Find where the given text appears and provide that cell's center as (X, Y) coordinate. 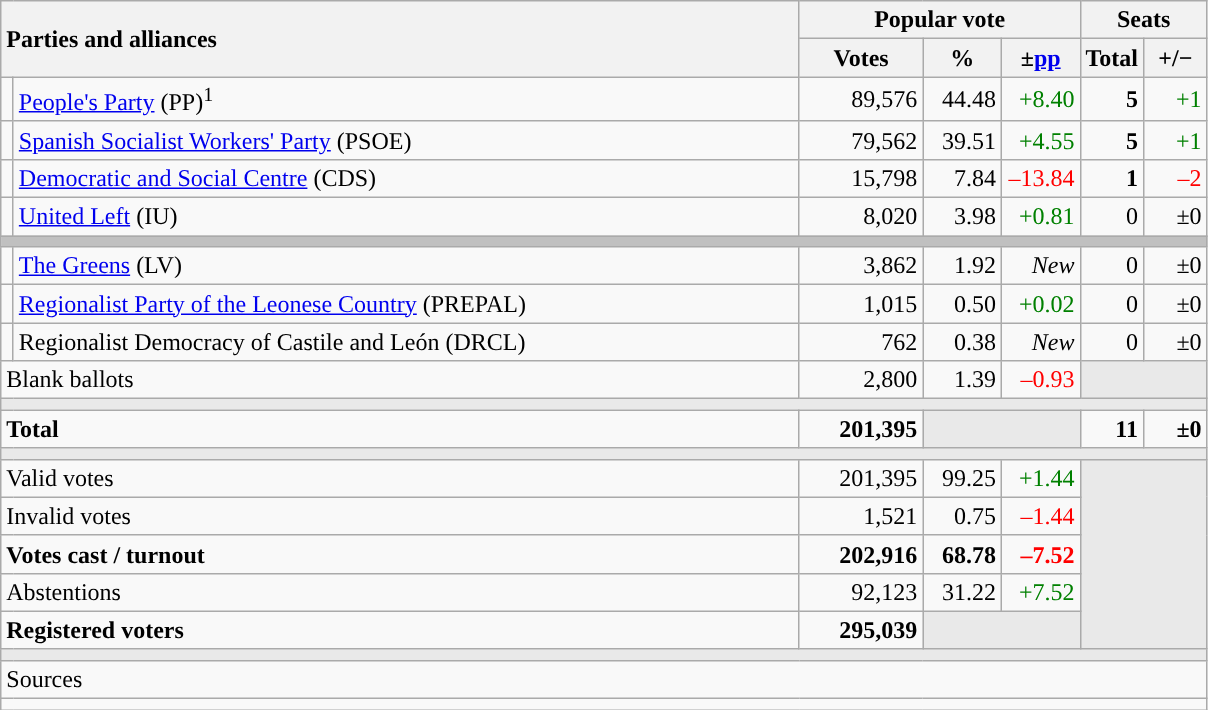
Spanish Socialist Workers' Party (PSOE) (406, 140)
+8.40 (1040, 100)
+0.02 (1040, 304)
–13.84 (1040, 178)
11 (1112, 429)
89,576 (861, 100)
1 (1112, 178)
% (962, 58)
1.39 (962, 380)
Sources (604, 679)
Valid votes (400, 478)
3.98 (962, 217)
8,020 (861, 217)
Abstentions (400, 592)
±pp (1040, 58)
92,123 (861, 592)
+/− (1176, 58)
Blank ballots (400, 380)
Seats (1144, 20)
–1.44 (1040, 516)
0.50 (962, 304)
31.22 (962, 592)
Invalid votes (400, 516)
1,015 (861, 304)
202,916 (861, 554)
39.51 (962, 140)
Popular vote (940, 20)
+0.81 (1040, 217)
Votes (861, 58)
Democratic and Social Centre (CDS) (406, 178)
3,862 (861, 266)
Regionalist Party of the Leonese Country (PREPAL) (406, 304)
Registered voters (400, 630)
–7.52 (1040, 554)
–0.93 (1040, 380)
–2 (1176, 178)
Parties and alliances (400, 39)
+1.44 (1040, 478)
1,521 (861, 516)
+7.52 (1040, 592)
7.84 (962, 178)
762 (861, 342)
2,800 (861, 380)
15,798 (861, 178)
The Greens (LV) (406, 266)
1.92 (962, 266)
0.38 (962, 342)
People's Party (PP)1 (406, 100)
0.75 (962, 516)
Regionalist Democracy of Castile and León (DRCL) (406, 342)
68.78 (962, 554)
United Left (IU) (406, 217)
79,562 (861, 140)
+4.55 (1040, 140)
295,039 (861, 630)
Votes cast / turnout (400, 554)
44.48 (962, 100)
99.25 (962, 478)
